Scan for the cell matching the given text and deliver its (x, y) coordinate at center. 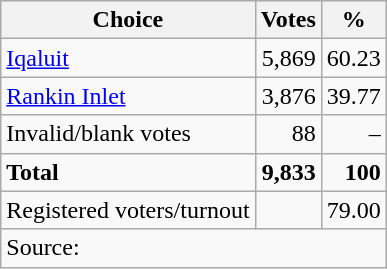
100 (354, 172)
– (354, 134)
Votes (288, 20)
Rankin Inlet (128, 96)
Registered voters/turnout (128, 210)
5,869 (288, 58)
Iqaluit (128, 58)
% (354, 20)
Source: (194, 248)
39.77 (354, 96)
Total (128, 172)
Invalid/blank votes (128, 134)
Choice (128, 20)
60.23 (354, 58)
9,833 (288, 172)
88 (288, 134)
79.00 (354, 210)
3,876 (288, 96)
